Detect which cell encompasses the target text, then output its (x, y) center coordinate. 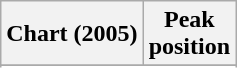
Peakposition (189, 34)
Chart (2005) (72, 34)
